For the text-containing cell, return its midpoint in [x, y] coordinate format. 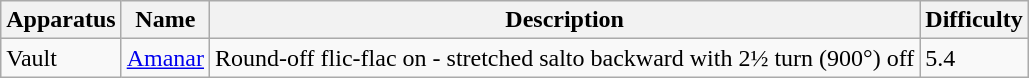
Description [565, 20]
Round-off flic-flac on - stretched salto backward with 2½ turn (900°) off [565, 58]
Difficulty [974, 20]
5.4 [974, 58]
Apparatus [61, 20]
Vault [61, 58]
Name [165, 20]
Amanar [165, 58]
